Search for the cell housing the specified text and yield its (x, y) center coordinate. 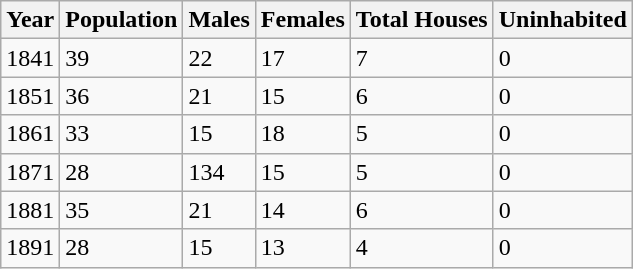
13 (302, 248)
Uninhabited (562, 20)
1881 (30, 210)
Males (219, 20)
134 (219, 172)
Total Houses (422, 20)
1871 (30, 172)
Females (302, 20)
14 (302, 210)
39 (122, 58)
1891 (30, 248)
1841 (30, 58)
35 (122, 210)
Population (122, 20)
33 (122, 134)
36 (122, 96)
17 (302, 58)
18 (302, 134)
7 (422, 58)
4 (422, 248)
22 (219, 58)
Year (30, 20)
1851 (30, 96)
1861 (30, 134)
